Capture the cell that displays the provided text and extract its (X, Y) central coordinate. 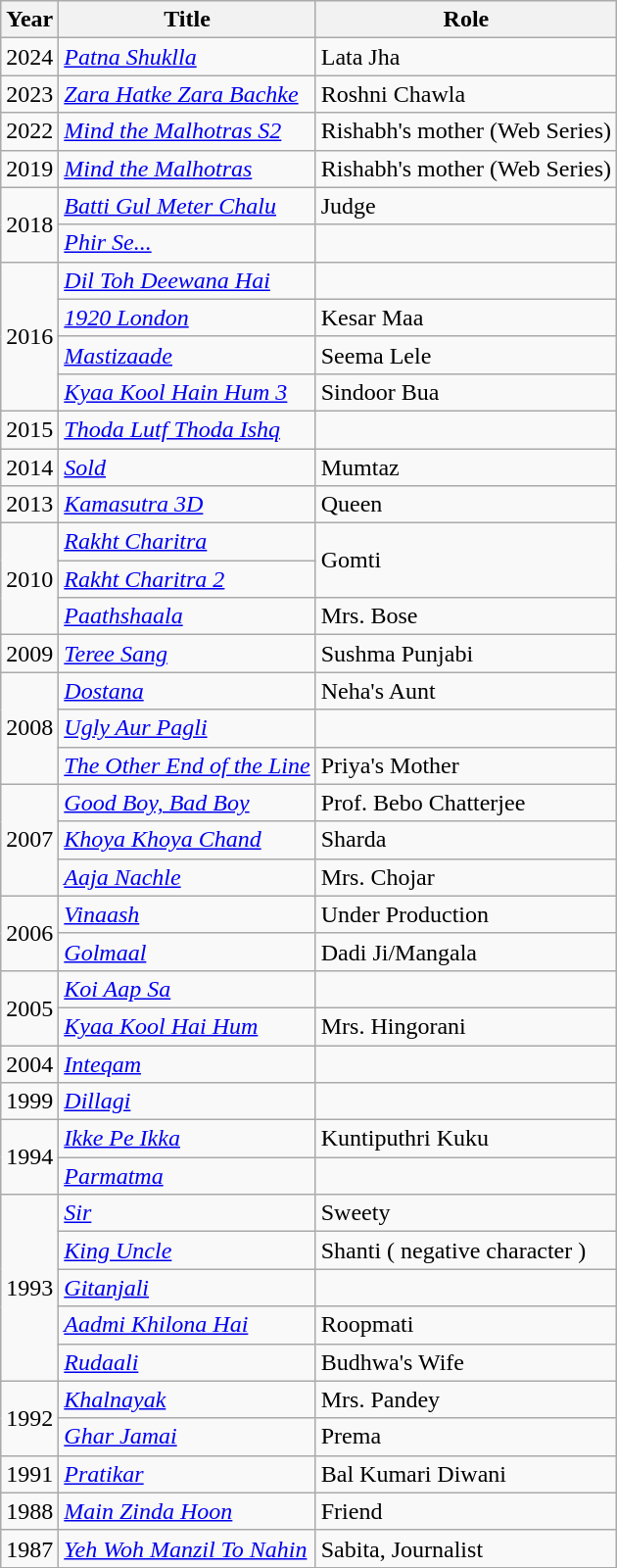
Yeh Woh Manzil To Nahin (187, 1548)
Ghar Jamai (187, 1437)
Patna Shuklla (187, 57)
Thoda Lutf Thoda Ishq (187, 429)
Mrs. Chojar (466, 877)
Queen (466, 505)
Under Production (466, 914)
2005 (29, 1007)
2024 (29, 57)
Roopmati (466, 1325)
Bal Kumari Diwani (466, 1474)
Sir (187, 1213)
Kyaa Kool Hai Hum (187, 1026)
Main Zinda Hoon (187, 1511)
Teree Sang (187, 654)
Dillagi (187, 1102)
2006 (29, 933)
Rakht Charitra (187, 542)
2022 (29, 131)
Dostana (187, 691)
Judge (466, 206)
Kesar Maa (466, 318)
Vinaash (187, 914)
Dadi Ji/Mangala (466, 952)
1999 (29, 1102)
Mastizaade (187, 355)
Gitanjali (187, 1288)
Parmatma (187, 1176)
Aaja Nachle (187, 877)
Year (29, 20)
Ugly Aur Pagli (187, 728)
Rudaali (187, 1362)
Title (187, 20)
2009 (29, 654)
Dil Toh Deewana Hai (187, 280)
2013 (29, 505)
1987 (29, 1548)
The Other End of the Line (187, 765)
2023 (29, 94)
Friend (466, 1511)
Rakht Charitra 2 (187, 579)
2018 (29, 224)
Budhwa's Wife (466, 1362)
Batti Gul Meter Chalu (187, 206)
Khoya Khoya Chand (187, 840)
1991 (29, 1474)
Pratikar (187, 1474)
Phir Se... (187, 243)
Sabita, Journalist (466, 1548)
Gomti (466, 561)
2015 (29, 429)
1993 (29, 1288)
Sweety (466, 1213)
Zara Hatke Zara Bachke (187, 94)
Koi Aap Sa (187, 989)
Mumtaz (466, 467)
2008 (29, 728)
Prema (466, 1437)
1988 (29, 1511)
Paathshaala (187, 616)
2016 (29, 336)
1992 (29, 1418)
Good Boy, Bad Boy (187, 803)
2014 (29, 467)
Mrs. Hingorani (466, 1026)
2010 (29, 579)
Lata Jha (466, 57)
2019 (29, 169)
1994 (29, 1157)
Mind the Malhotras (187, 169)
2004 (29, 1063)
King Uncle (187, 1250)
Kyaa Kool Hain Hum 3 (187, 392)
Sindoor Bua (466, 392)
Sushma Punjabi (466, 654)
Kuntiputhri Kuku (466, 1139)
Shanti ( negative character ) (466, 1250)
Sold (187, 467)
Neha's Aunt (466, 691)
1920 London (187, 318)
2007 (29, 840)
Golmaal (187, 952)
Inteqam (187, 1063)
Mrs. Bose (466, 616)
Aadmi Khilona Hai (187, 1325)
Sharda (466, 840)
Priya's Mother (466, 765)
Seema Lele (466, 355)
Mrs. Pandey (466, 1399)
Khalnayak (187, 1399)
Kamasutra 3D (187, 505)
Roshni Chawla (466, 94)
Mind the Malhotras S2 (187, 131)
Ikke Pe Ikka (187, 1139)
Prof. Bebo Chatterjee (466, 803)
Role (466, 20)
